For the text-containing cell, return its midpoint in (x, y) coordinate format. 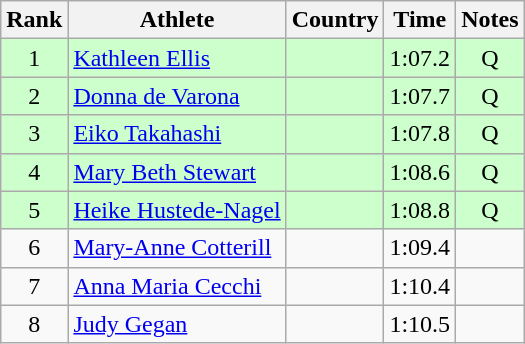
8 (34, 324)
Kathleen Ellis (177, 58)
Anna Maria Cecchi (177, 286)
1:07.8 (420, 134)
4 (34, 172)
Heike Hustede-Nagel (177, 210)
Eiko Takahashi (177, 134)
7 (34, 286)
6 (34, 248)
Mary Beth Stewart (177, 172)
Athlete (177, 20)
Country (335, 20)
2 (34, 96)
1 (34, 58)
1:07.7 (420, 96)
3 (34, 134)
1:10.5 (420, 324)
Notes (490, 20)
Donna de Varona (177, 96)
1:09.4 (420, 248)
1:08.8 (420, 210)
Rank (34, 20)
1:10.4 (420, 286)
1:08.6 (420, 172)
5 (34, 210)
Judy Gegan (177, 324)
1:07.2 (420, 58)
Time (420, 20)
Mary-Anne Cotterill (177, 248)
